Capture the cell that displays the provided text and extract its [X, Y] central coordinate. 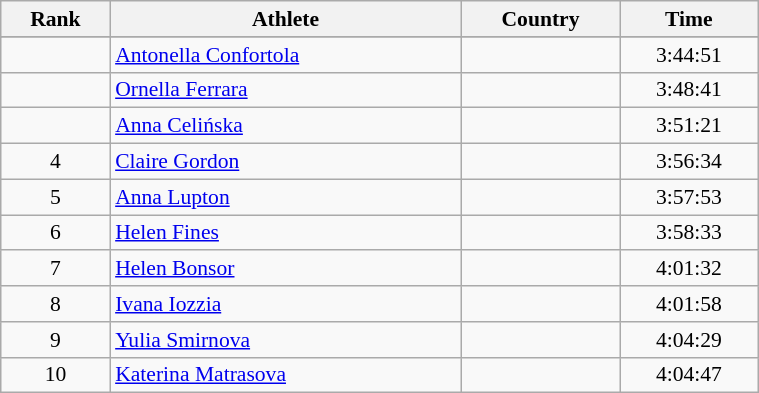
3:48:41 [689, 90]
4:01:32 [689, 269]
4:04:29 [689, 340]
Anna Lupton [286, 197]
4 [56, 162]
Yulia Smirnova [286, 340]
Ornella Ferrara [286, 90]
Country [540, 19]
4:04:47 [689, 375]
Anna Celińska [286, 126]
Ivana Iozzia [286, 304]
Claire Gordon [286, 162]
Katerina Matrasova [286, 375]
3:57:53 [689, 197]
3:56:34 [689, 162]
9 [56, 340]
6 [56, 233]
Helen Bonsor [286, 269]
7 [56, 269]
3:51:21 [689, 126]
10 [56, 375]
Time [689, 19]
4:01:58 [689, 304]
Helen Fines [286, 233]
Antonella Confortola [286, 55]
5 [56, 197]
3:58:33 [689, 233]
Rank [56, 19]
8 [56, 304]
Athlete [286, 19]
3:44:51 [689, 55]
